Search for the cell housing the specified text and yield its (x, y) center coordinate. 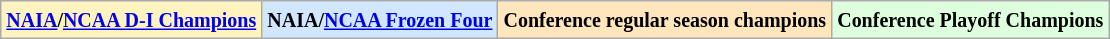
Conference Playoff Champions (970, 20)
NAIA/NCAA Frozen Four (380, 20)
NAIA/NCAA D-I Champions (132, 20)
Conference regular season champions (665, 20)
